Return (X, Y) of the center of cell containing provided text 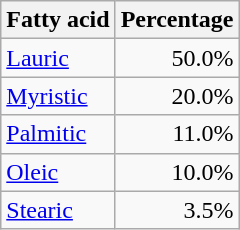
3.5% (177, 210)
10.0% (177, 172)
Oleic (58, 172)
50.0% (177, 58)
Fatty acid (58, 20)
Stearic (58, 210)
Myristic (58, 96)
Palmitic (58, 134)
20.0% (177, 96)
Percentage (177, 20)
Lauric (58, 58)
11.0% (177, 134)
